Find where the given text appears and provide that cell's center as (X, Y) coordinate. 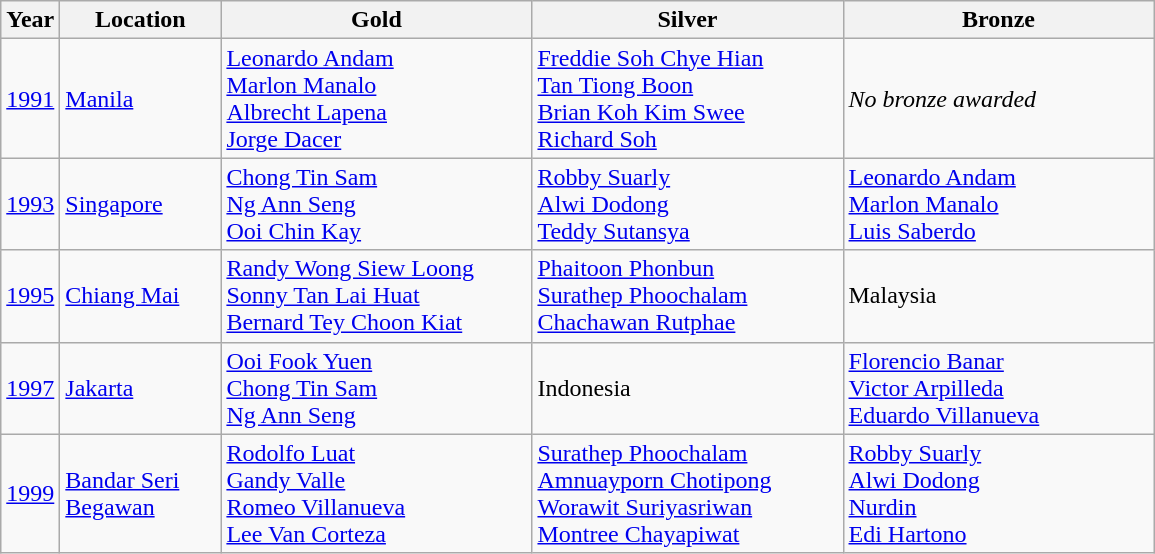
1997 (30, 388)
1993 (30, 204)
Chong Tin Sam Ng Ann Seng Ooi Chin Kay (376, 204)
Freddie Soh Chye Hian Tan Tiong Boon Brian Koh Kim Swee Richard Soh (688, 98)
Florencio Banar Victor Arpilleda Eduardo Villanueva (998, 388)
Malaysia (998, 296)
Bronze (998, 20)
Silver (688, 20)
Manila (140, 98)
Year (30, 20)
Location (140, 20)
1991 (30, 98)
Surathep Phoochalam Amnuayporn Chotipong Worawit Suriyasriwan Montree Chayapiwat (688, 494)
Leonardo Andam Marlon Manalo Albrecht Lapena Jorge Dacer (376, 98)
Rodolfo Luat Gandy Valle Romeo Villanueva Lee Van Corteza (376, 494)
Bandar Seri Begawan (140, 494)
Robby Suarly Alwi Dodong Nurdin Edi Hartono (998, 494)
Phaitoon Phonbun Surathep Phoochalam Chachawan Rutphae (688, 296)
Robby Suarly Alwi Dodong Teddy Sutansya (688, 204)
Singapore (140, 204)
Chiang Mai (140, 296)
Indonesia (688, 388)
Jakarta (140, 388)
1999 (30, 494)
No bronze awarded (998, 98)
Randy Wong Siew Loong Sonny Tan Lai Huat Bernard Tey Choon Kiat (376, 296)
Leonardo Andam Marlon Manalo Luis Saberdo (998, 204)
Gold (376, 20)
1995 (30, 296)
Ooi Fook Yuen Chong Tin Sam Ng Ann Seng (376, 388)
